Return the (X, Y) coordinate for the center point of the cell that contains the specified text.  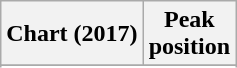
Chart (2017) (72, 34)
Peakposition (189, 34)
